Return the [X, Y] coordinate for the center point of the cell that contains the specified text.  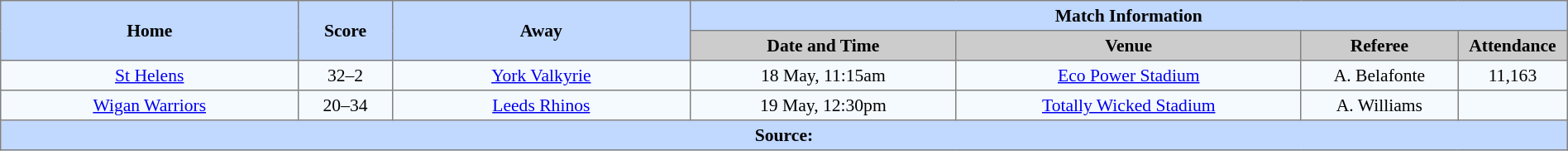
A. Belafonte [1379, 75]
Totally Wicked Stadium [1128, 105]
Attendance [1513, 46]
A. Williams [1379, 105]
Home [150, 31]
Referee [1379, 46]
Source: [784, 135]
18 May, 11:15am [823, 75]
Wigan Warriors [150, 105]
Match Information [1128, 16]
Venue [1128, 46]
York Valkyrie [541, 75]
Leeds Rhinos [541, 105]
32–2 [346, 75]
Score [346, 31]
Away [541, 31]
20–34 [346, 105]
St Helens [150, 75]
11,163 [1513, 75]
Date and Time [823, 46]
19 May, 12:30pm [823, 105]
Eco Power Stadium [1128, 75]
